Provide the [x, y] coordinate of the cell's center where the given text is located.  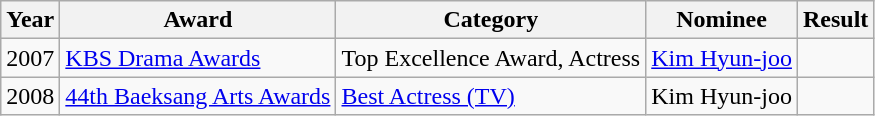
Top Excellence Award, Actress [491, 58]
44th Baeksang Arts Awards [198, 96]
KBS Drama Awards [198, 58]
2008 [30, 96]
Best Actress (TV) [491, 96]
Award [198, 20]
2007 [30, 58]
Nominee [722, 20]
Year [30, 20]
Category [491, 20]
Result [835, 20]
